Pinpoint the cell where the given text exists, returning its [X, Y] midpoint coordinate. 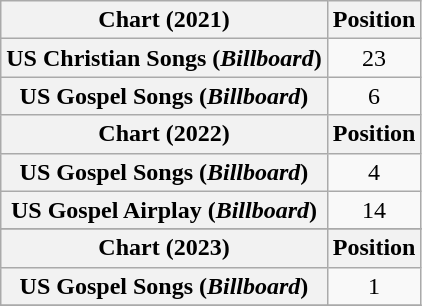
1 [374, 286]
Chart (2023) [164, 248]
Chart (2021) [164, 20]
US Gospel Airplay (Billboard) [164, 210]
6 [374, 96]
23 [374, 58]
US Christian Songs (Billboard) [164, 58]
Chart (2022) [164, 134]
14 [374, 210]
4 [374, 172]
